Capture the cell that displays the provided text and extract its [X, Y] central coordinate. 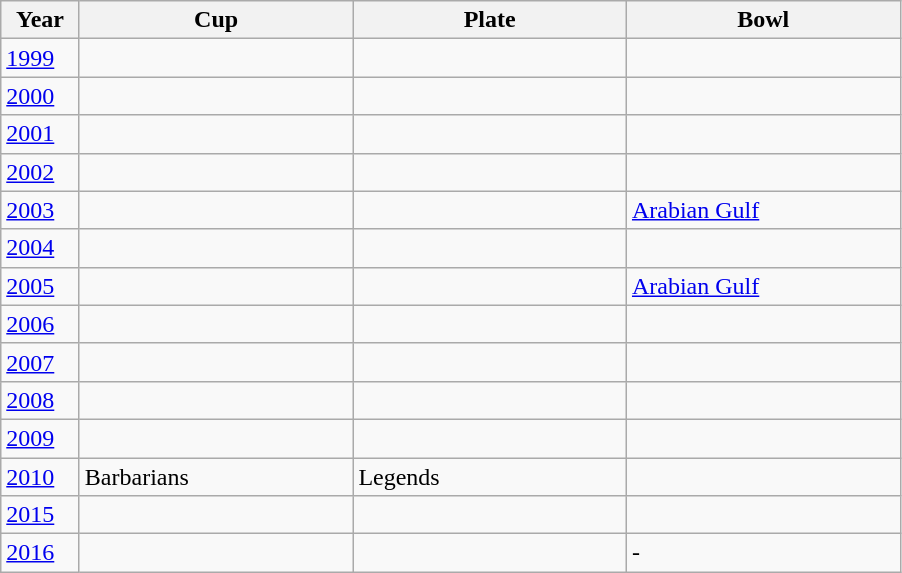
Legends [490, 477]
Cup [216, 20]
Barbarians [216, 477]
2000 [40, 96]
- [763, 553]
2005 [40, 286]
2003 [40, 210]
Plate [490, 20]
1999 [40, 58]
Bowl [763, 20]
2001 [40, 134]
2007 [40, 362]
Year [40, 20]
2009 [40, 438]
2016 [40, 553]
2008 [40, 400]
2010 [40, 477]
2015 [40, 515]
2006 [40, 324]
2004 [40, 248]
2002 [40, 172]
